Provide the (x, y) coordinate of the cell's center where the given text is located.  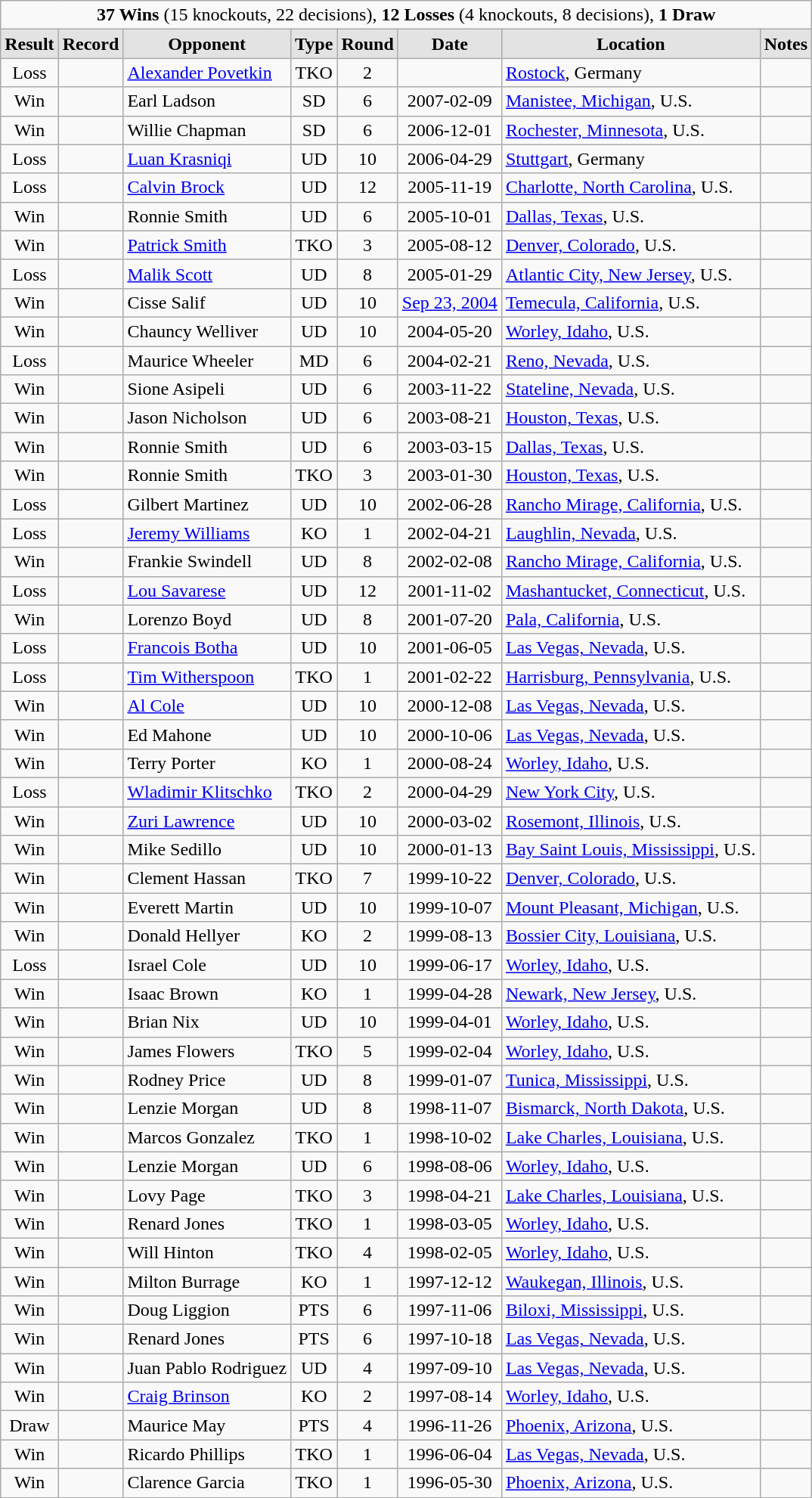
Type (315, 44)
Reno, Nevada, U.S. (631, 361)
1999-04-28 (449, 994)
Atlantic City, New Jersey, U.S. (631, 274)
1998-08-06 (449, 1166)
1999-01-07 (449, 1080)
2000-01-13 (449, 850)
1998-10-02 (449, 1137)
Isaac Brown (207, 994)
2004-05-20 (449, 331)
Everett Martin (207, 907)
Lou Savarese (207, 591)
Francois Botha (207, 648)
Temecula, California, U.S. (631, 302)
Location (631, 44)
2007-02-09 (449, 101)
5 (367, 1051)
Bismarck, North Dakota, U.S. (631, 1109)
1997-09-10 (449, 1368)
Malik Scott (207, 274)
Ed Mahone (207, 734)
New York City, U.S. (631, 792)
2006-04-29 (449, 159)
Sep 23, 2004 (449, 302)
Mashantucket, Connecticut, U.S. (631, 591)
2005-01-29 (449, 274)
Bossier City, Louisiana, U.S. (631, 936)
Patrick Smith (207, 245)
Alexander Povetkin (207, 73)
Craig Brinson (207, 1397)
Manistee, Michigan, U.S. (631, 101)
Willie Chapman (207, 130)
2001-07-20 (449, 619)
Newark, New Jersey, U.S. (631, 994)
Maurice Wheeler (207, 361)
Ricardo Phillips (207, 1454)
2004-02-21 (449, 361)
Opponent (207, 44)
Round (367, 44)
2003-11-22 (449, 389)
Result (29, 44)
Juan Pablo Rodriguez (207, 1368)
1997-12-12 (449, 1282)
2002-02-08 (449, 562)
Calvin Brock (207, 188)
Donald Hellyer (207, 936)
Gilbert Martinez (207, 504)
Bay Saint Louis, Mississippi, U.S. (631, 850)
7 (367, 879)
Record (91, 44)
1996-05-30 (449, 1483)
Draw (29, 1425)
2005-11-19 (449, 188)
Biloxi, Mississippi, U.S. (631, 1310)
2003-03-15 (449, 447)
Marcos Gonzalez (207, 1137)
2002-06-28 (449, 504)
1999-08-13 (449, 936)
Pala, California, U.S. (631, 619)
Israel Cole (207, 965)
2000-03-02 (449, 820)
2000-08-24 (449, 763)
Stuttgart, Germany (631, 159)
2006-12-01 (449, 130)
37 Wins (15 knockouts, 22 decisions), 12 Losses (4 knockouts, 8 decisions), 1 Draw (407, 15)
1999-04-01 (449, 1022)
1998-03-05 (449, 1224)
1999-02-04 (449, 1051)
Clarence Garcia (207, 1483)
Rosemont, Illinois, U.S. (631, 820)
Will Hinton (207, 1252)
Lovy Page (207, 1195)
Earl Ladson (207, 101)
1997-10-18 (449, 1339)
Mount Pleasant, Michigan, U.S. (631, 907)
2003-08-21 (449, 418)
Terry Porter (207, 763)
Al Cole (207, 706)
James Flowers (207, 1051)
1996-06-04 (449, 1454)
Jeremy Williams (207, 533)
2001-02-22 (449, 677)
Chauncy Welliver (207, 331)
2002-04-21 (449, 533)
Maurice May (207, 1425)
Clement Hassan (207, 879)
Stateline, Nevada, U.S. (631, 389)
Brian Nix (207, 1022)
Tunica, Mississippi, U.S. (631, 1080)
1998-02-05 (449, 1252)
Mike Sedillo (207, 850)
Lorenzo Boyd (207, 619)
MD (315, 361)
Date (449, 44)
1996-11-26 (449, 1425)
2001-06-05 (449, 648)
Charlotte, North Carolina, U.S. (631, 188)
Sione Asipeli (207, 389)
2000-04-29 (449, 792)
1999-06-17 (449, 965)
Luan Krasniqi (207, 159)
1997-11-06 (449, 1310)
Milton Burrage (207, 1282)
Zuri Lawrence (207, 820)
Doug Liggion (207, 1310)
Rochester, Minnesota, U.S. (631, 130)
2005-10-01 (449, 216)
2003-01-30 (449, 476)
1999-10-22 (449, 879)
Rostock, Germany (631, 73)
2000-10-06 (449, 734)
Waukegan, Illinois, U.S. (631, 1282)
Cisse Salif (207, 302)
1998-04-21 (449, 1195)
1999-10-07 (449, 907)
Tim Witherspoon (207, 677)
Laughlin, Nevada, U.S. (631, 533)
Jason Nicholson (207, 418)
1998-11-07 (449, 1109)
Rodney Price (207, 1080)
1997-08-14 (449, 1397)
Notes (786, 44)
2005-08-12 (449, 245)
Wladimir Klitschko (207, 792)
2001-11-02 (449, 591)
Frankie Swindell (207, 562)
2000-12-08 (449, 706)
Harrisburg, Pennsylvania, U.S. (631, 677)
